For the text-containing cell, return its midpoint in (x, y) coordinate format. 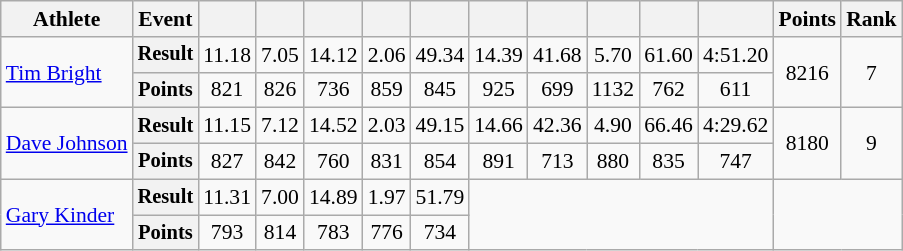
854 (440, 162)
8216 (807, 72)
14.89 (334, 197)
831 (387, 162)
760 (334, 162)
783 (334, 233)
Event (166, 19)
713 (558, 162)
845 (440, 90)
14.12 (334, 55)
4:51.20 (736, 55)
11.31 (227, 197)
4:29.62 (736, 126)
793 (227, 233)
14.66 (498, 126)
7.05 (280, 55)
827 (227, 162)
891 (498, 162)
7 (872, 72)
11.15 (227, 126)
1.97 (387, 197)
826 (280, 90)
859 (387, 90)
4.90 (613, 126)
Rank (872, 19)
835 (668, 162)
7.12 (280, 126)
776 (387, 233)
14.39 (498, 55)
11.18 (227, 55)
747 (736, 162)
14.52 (334, 126)
41.68 (558, 55)
814 (280, 233)
699 (558, 90)
Athlete (67, 19)
5.70 (613, 55)
51.79 (440, 197)
2.03 (387, 126)
821 (227, 90)
9 (872, 144)
66.46 (668, 126)
49.15 (440, 126)
925 (498, 90)
Gary Kinder (67, 214)
842 (280, 162)
611 (736, 90)
1132 (613, 90)
762 (668, 90)
2.06 (387, 55)
734 (440, 233)
49.34 (440, 55)
880 (613, 162)
8180 (807, 144)
42.36 (558, 126)
Dave Johnson (67, 144)
736 (334, 90)
7.00 (280, 197)
Tim Bright (67, 72)
61.60 (668, 55)
